For the text-containing cell, return its midpoint in (X, Y) coordinate format. 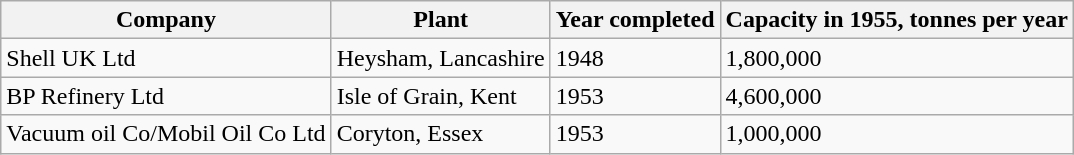
1,000,000 (896, 134)
Vacuum oil Co/Mobil Oil Co Ltd (166, 134)
BP Refinery Ltd (166, 96)
Isle of Grain, Kent (440, 96)
1,800,000 (896, 58)
Year completed (635, 20)
Company (166, 20)
Heysham, Lancashire (440, 58)
Capacity in 1955, tonnes per year (896, 20)
1948 (635, 58)
4,600,000 (896, 96)
Coryton, Essex (440, 134)
Plant (440, 20)
Shell UK Ltd (166, 58)
